Capture the cell that displays the provided text and extract its (X, Y) central coordinate. 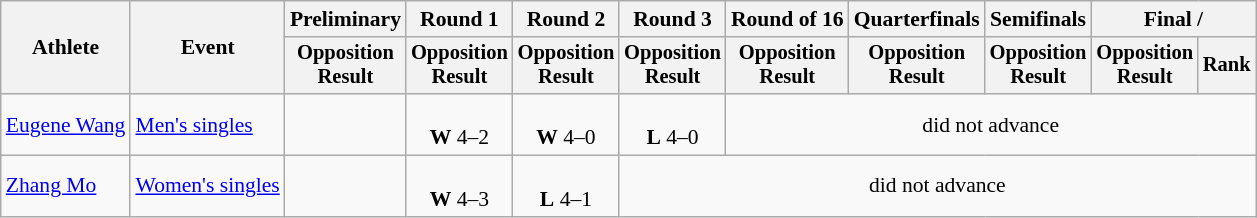
Final / (1173, 19)
Preliminary (346, 19)
Round 1 (460, 19)
Round 2 (566, 19)
Zhang Mo (66, 186)
Eugene Wang (66, 124)
Men's singles (207, 124)
L 4–1 (566, 186)
Semifinals (1038, 19)
Athlete (66, 48)
Women's singles (207, 186)
Round of 16 (788, 19)
W 4–0 (566, 124)
Quarterfinals (917, 19)
Round 3 (672, 19)
W 4–3 (460, 186)
L 4–0 (672, 124)
W 4–2 (460, 124)
Event (207, 48)
Rank (1227, 66)
